Extract the (x, y) coordinate from the center of the cell holding the provided text.  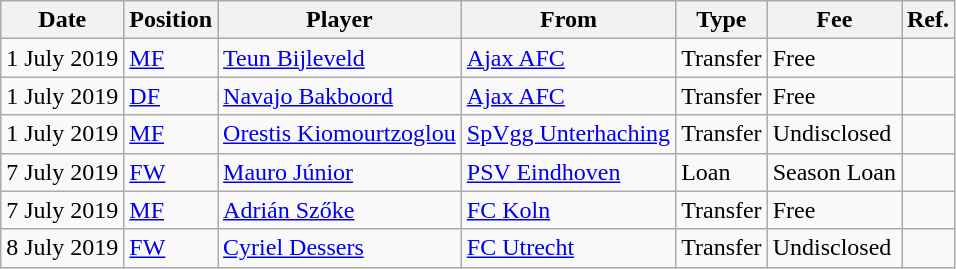
Fee (834, 20)
From (568, 20)
Mauro Júnior (340, 172)
Season Loan (834, 172)
Position (171, 20)
Loan (722, 172)
DF (171, 96)
Date (62, 20)
SpVgg Unterhaching (568, 134)
Orestis Kiomourtzoglou (340, 134)
Ref. (928, 20)
FC Koln (568, 210)
Type (722, 20)
Adrián Szőke (340, 210)
Navajo Bakboord (340, 96)
FC Utrecht (568, 248)
8 July 2019 (62, 248)
Cyriel Dessers (340, 248)
Player (340, 20)
Teun Bijleveld (340, 58)
PSV Eindhoven (568, 172)
